Output the (X, Y) coordinate of the center of the cell containing the given text.  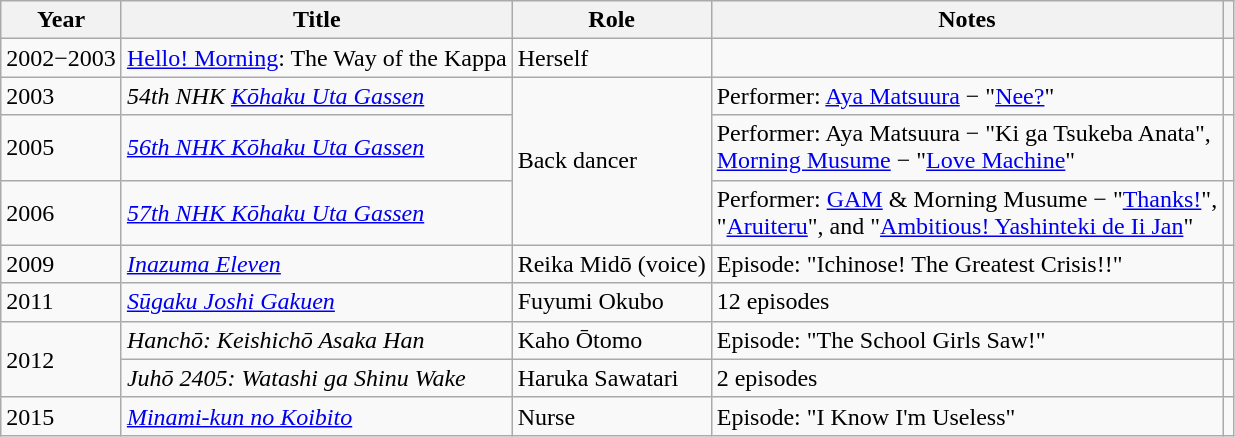
2 episodes (967, 378)
Notes (967, 20)
Year (62, 20)
2006 (62, 212)
57th NHK Kōhaku Uta Gassen (316, 212)
12 episodes (967, 302)
Episode: "The School Girls Saw!" (967, 340)
Back dancer (612, 161)
Episode: "I Know I'm Useless" (967, 416)
Nurse (612, 416)
2009 (62, 264)
Role (612, 20)
Reika Midō (voice) (612, 264)
56th NHK Kōhaku Uta Gassen (316, 148)
Minami-kun no Koibito (316, 416)
54th NHK Kōhaku Uta Gassen (316, 96)
Fuyumi Okubo (612, 302)
2012 (62, 359)
2002−2003 (62, 58)
2011 (62, 302)
2005 (62, 148)
2015 (62, 416)
Title (316, 20)
Inazuma Eleven (316, 264)
Performer: Aya Matsuura − "Ki ga Tsukeba Anata", Morning Musume − "Love Machine" (967, 148)
Juhō 2405: Watashi ga Shinu Wake (316, 378)
Episode: "Ichinose! The Greatest Crisis!!" (967, 264)
Haruka Sawatari (612, 378)
Performer: GAM & Morning Musume − "Thanks!", "Aruiteru", and "Ambitious! Yashinteki de Ii Jan" (967, 212)
2003 (62, 96)
Herself (612, 58)
Hanchō: Keishichō Asaka Han (316, 340)
Hello! Morning: The Way of the Kappa (316, 58)
Sūgaku Joshi Gakuen (316, 302)
Kaho Ōtomo (612, 340)
Performer: Aya Matsuura − "Nee?" (967, 96)
